For the text-containing cell, return its midpoint in (x, y) coordinate format. 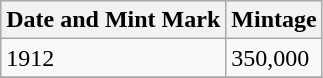
Date and Mint Mark (114, 20)
Mintage (274, 20)
350,000 (274, 58)
1912 (114, 58)
